Detect which cell encompasses the target text, then output its (x, y) center coordinate. 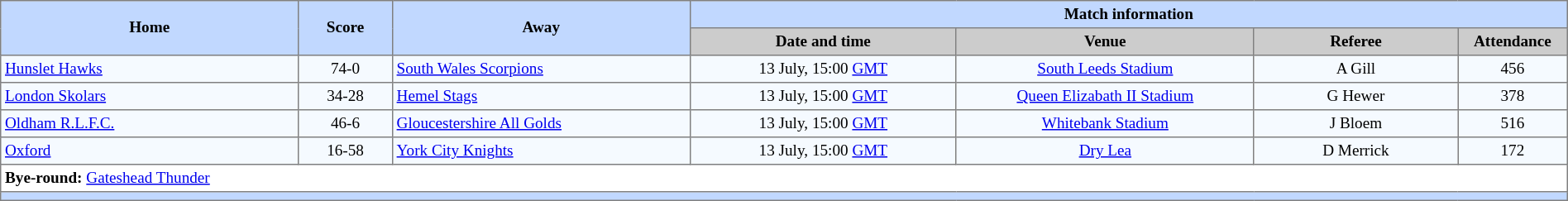
74-0 (346, 69)
16-58 (346, 151)
Referee (1355, 41)
York City Knights (541, 151)
A Gill (1355, 69)
South Wales Scorpions (541, 69)
Away (541, 28)
Match information (1128, 15)
Hunslet Hawks (150, 69)
South Leeds Stadium (1105, 69)
46-6 (346, 124)
G Hewer (1355, 96)
Attendance (1513, 41)
Whitebank Stadium (1105, 124)
Oldham R.L.F.C. (150, 124)
Bye-round: Gateshead Thunder (784, 179)
Dry Lea (1105, 151)
Venue (1105, 41)
Queen Elizabath II Stadium (1105, 96)
Oxford (150, 151)
D Merrick (1355, 151)
Date and time (823, 41)
Gloucestershire All Golds (541, 124)
34-28 (346, 96)
J Bloem (1355, 124)
Score (346, 28)
Hemel Stags (541, 96)
378 (1513, 96)
516 (1513, 124)
172 (1513, 151)
London Skolars (150, 96)
Home (150, 28)
456 (1513, 69)
